Locate the cell with the specified text and output its [X, Y] center coordinate. 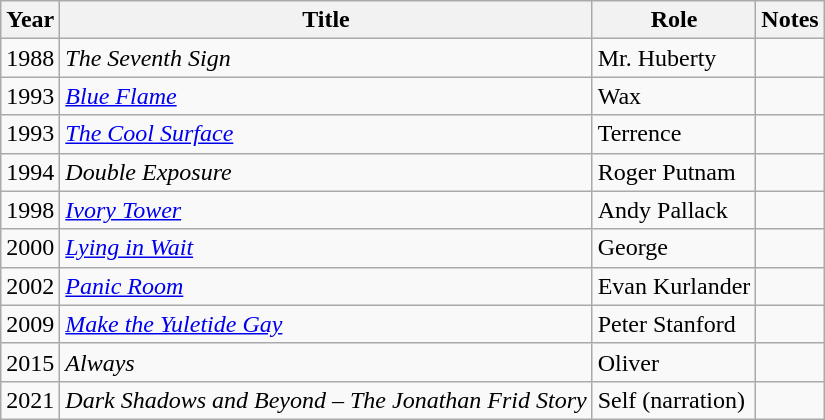
Peter Stanford [674, 324]
Year [30, 20]
Mr. Huberty [674, 58]
Panic Room [326, 286]
1994 [30, 172]
2000 [30, 248]
Make the Yuletide Gay [326, 324]
The Cool Surface [326, 134]
Oliver [674, 362]
The Seventh Sign [326, 58]
2021 [30, 400]
George [674, 248]
Ivory Tower [326, 210]
Blue Flame [326, 96]
Always [326, 362]
Roger Putnam [674, 172]
Title [326, 20]
2015 [30, 362]
Double Exposure [326, 172]
Notes [790, 20]
Self (narration) [674, 400]
Lying in Wait [326, 248]
1988 [30, 58]
Role [674, 20]
1998 [30, 210]
Andy Pallack [674, 210]
Evan Kurlander [674, 286]
2009 [30, 324]
Terrence [674, 134]
2002 [30, 286]
Dark Shadows and Beyond – The Jonathan Frid Story [326, 400]
Wax [674, 96]
